Scan for the cell matching the given text and deliver its (X, Y) coordinate at center. 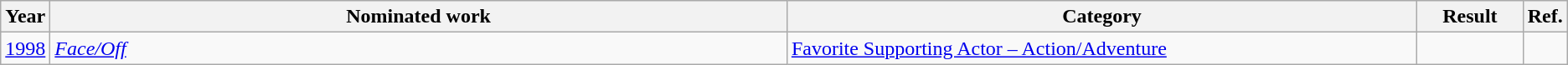
Nominated work (419, 17)
Face/Off (419, 48)
Result (1471, 17)
Category (1101, 17)
Ref. (1545, 17)
Year (25, 17)
Favorite Supporting Actor – Action/Adventure (1101, 48)
1998 (25, 48)
